Find where the given text appears and provide that cell's center as (X, Y) coordinate. 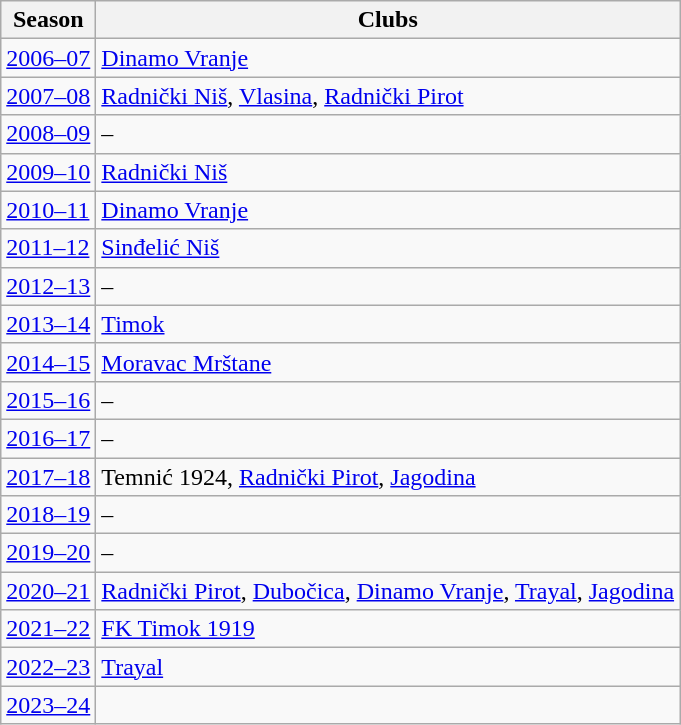
2020–21 (48, 591)
2008–09 (48, 134)
Clubs (388, 20)
2022–23 (48, 667)
2009–10 (48, 172)
Trayal (388, 667)
2021–22 (48, 629)
Radnički Niš (388, 172)
Radnički Pirot, Dubočica, Dinamo Vranje, Trayal, Jagodina (388, 591)
Temnić 1924, Radnički Pirot, Jagodina (388, 477)
2012–13 (48, 286)
Moravac Mrštane (388, 362)
2006–07 (48, 58)
2016–17 (48, 438)
2023–24 (48, 705)
FK Timok 1919 (388, 629)
Timok (388, 324)
2019–20 (48, 553)
2017–18 (48, 477)
2015–16 (48, 400)
Radnički Niš, Vlasina, Radnički Pirot (388, 96)
2011–12 (48, 248)
2014–15 (48, 362)
2018–19 (48, 515)
2007–08 (48, 96)
Sinđelić Niš (388, 248)
2010–11 (48, 210)
2013–14 (48, 324)
Season (48, 20)
